Extract the [x, y] coordinate from the center of the cell holding the provided text.  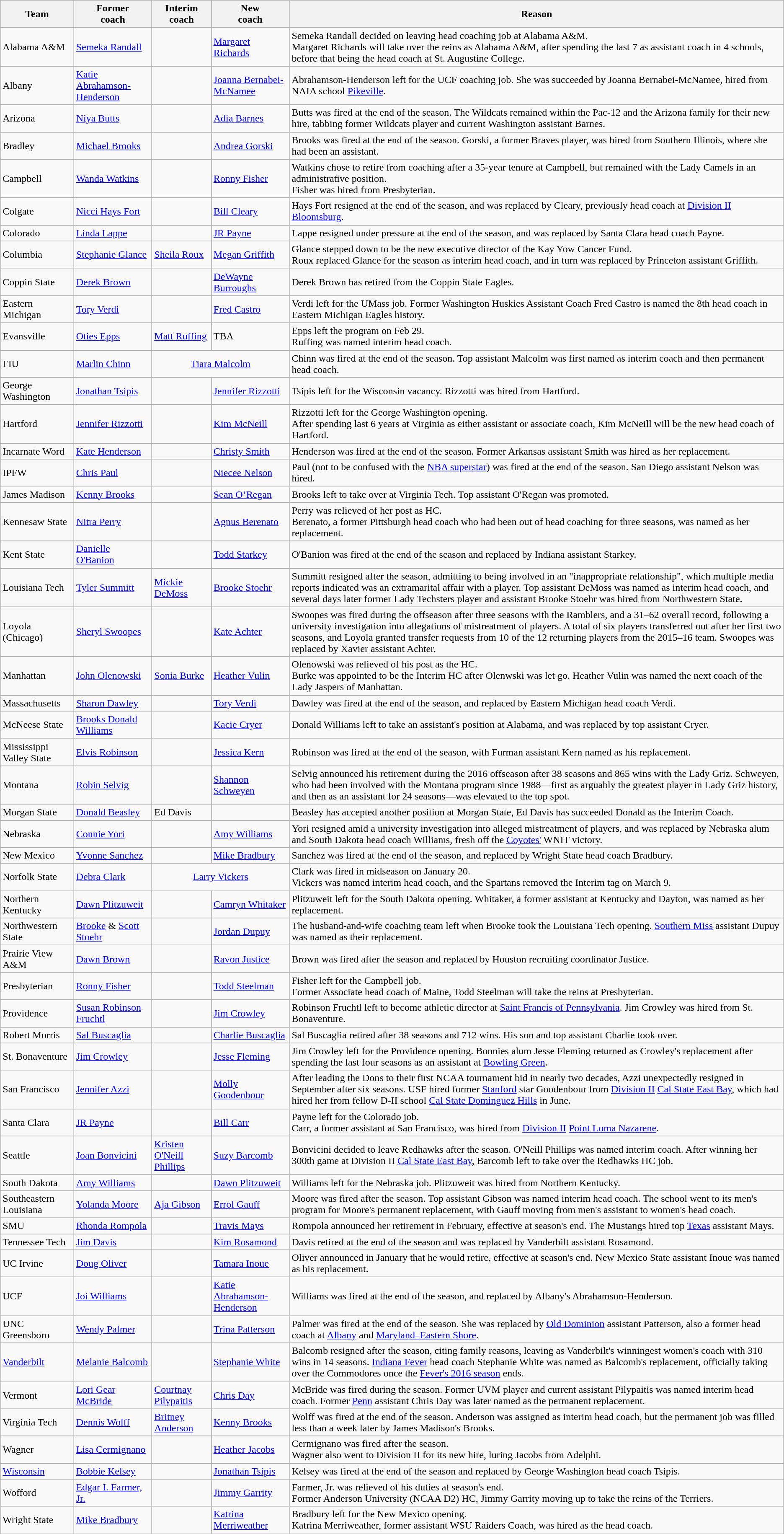
Heather Jacobs [250, 1450]
Kent State [37, 555]
Wisconsin [37, 1471]
Tsipis left for the Wisconsin vacancy. Rizzotti was hired from Hartford. [536, 391]
Santa Clara [37, 1122]
Debra Clark [113, 877]
Abrahamson-Henderson left for the UCF coaching job. She was succeeded by Joanna Bernabei-McNamee, hired from NAIA school Pikeville. [536, 85]
Interimcoach [182, 14]
Andrea Gorski [250, 146]
Jim Davis [113, 1242]
Melanie Balcomb [113, 1362]
Semeka Randall [113, 47]
Wagner [37, 1450]
Bill Cleary [250, 211]
Morgan State [37, 812]
Wanda Watkins [113, 178]
Niya Butts [113, 118]
Todd Starkey [250, 555]
Sharon Dawley [113, 703]
SMU [37, 1226]
Joi Williams [113, 1296]
Sheila Roux [182, 255]
Jessica Kern [250, 752]
Wendy Palmer [113, 1329]
Cermignano was fired after the season. Wagner also went to Division II for its new hire, luring Jacobs from Adelphi. [536, 1450]
Michael Brooks [113, 146]
Sal Buscaglia retired after 38 seasons and 712 wins. His son and top assistant Charlie took over. [536, 1035]
Robert Morris [37, 1035]
Dawn Brown [113, 959]
Bill Carr [250, 1122]
Columbia [37, 255]
George Washington [37, 391]
Kennesaw State [37, 522]
Ravon Justice [250, 959]
Oliver announced in January that he would retire, effective at season's end. New Mexico State assistant Inoue was named as his replacement. [536, 1264]
John Olenowski [113, 676]
Jimmy Garrity [250, 1493]
Wofford [37, 1493]
Derek Brown [113, 282]
Niecee Nelson [250, 473]
Susan Robinson Fruchtl [113, 1013]
Katrina Merriweather [250, 1520]
Brooke Stoehr [250, 587]
DeWayne Burroughs [250, 282]
Team [37, 14]
Jesse Fleming [250, 1057]
Aja Gibson [182, 1204]
Lappe resigned under pressure at the end of the season, and was replaced by Santa Clara head coach Payne. [536, 233]
Hartford [37, 424]
Derek Brown has retired from the Coppin State Eagles. [536, 282]
Bradbury left for the New Mexico opening.Katrina Merriweather, former assistant WSU Raiders Coach, was hired as the head coach. [536, 1520]
Megan Griffith [250, 255]
Donald Williams left to take an assistant's position at Alabama, and was replaced by top assistant Cryer. [536, 725]
Charlie Buscaglia [250, 1035]
Vanderbilt [37, 1362]
Jennifer Azzi [113, 1089]
Errol Gauff [250, 1204]
Payne left for the Colorado job. Carr, a former assistant at San Francisco, was hired from Division II Point Loma Nazarene. [536, 1122]
Paul (not to be confused with the NBA superstar) was fired at the end of the season. San Diego assistant Nelson was hired. [536, 473]
Camryn Whitaker [250, 904]
Incarnate Word [37, 451]
Marlin Chinn [113, 364]
Elvis Robinson [113, 752]
Kim Rosamond [250, 1242]
Henderson was fired at the end of the season. Former Arkansas assistant Smith was hired as her replacement. [536, 451]
Tamara Inoue [250, 1264]
Mississippi Valley State [37, 752]
Agnus Berenato [250, 522]
Arizona [37, 118]
Dennis Wolff [113, 1422]
Molly Goodenbour [250, 1089]
Wright State [37, 1520]
Manhattan [37, 676]
Fred Castro [250, 309]
Nitra Perry [113, 522]
Matt Ruffing [182, 336]
Brooks Donald Williams [113, 725]
Montana [37, 785]
Brooks was fired at the end of the season. Gorski, a former Braves player, was hired from Southern Illinois, where she had been an assistant. [536, 146]
Reason [536, 14]
Chinn was fired at the end of the season. Top assistant Malcolm was first named as interim coach and then permanent head coach. [536, 364]
Rhonda Rompola [113, 1226]
Mickie DeMoss [182, 587]
Hays Fort resigned at the end of the season, and was replaced by Cleary, previously head coach at Division II Bloomsburg. [536, 211]
Joan Bonvicini [113, 1155]
Kate Achter [250, 632]
Formercoach [113, 14]
Doug Oliver [113, 1264]
Brooke & Scott Stoehr [113, 932]
Ed Davis [182, 812]
UCF [37, 1296]
Sal Buscaglia [113, 1035]
Chris Paul [113, 473]
McNeese State [37, 725]
Beasley has accepted another position at Morgan State, Ed Davis has succeeded Donald as the Interim Coach. [536, 812]
Presbyterian [37, 986]
Stephanie White [250, 1362]
Massachusetts [37, 703]
IPFW [37, 473]
Kim McNeill [250, 424]
Virginia Tech [37, 1422]
Linda Lappe [113, 233]
St. Bonaventure [37, 1057]
Davis retired at the end of the season and was replaced by Vanderbilt assistant Rosamond. [536, 1242]
Albany [37, 85]
Yvonne Sanchez [113, 856]
Evansville [37, 336]
TBA [250, 336]
Brooks left to take over at Virginia Tech. Top assistant O'Regan was promoted. [536, 494]
Norfolk State [37, 877]
Connie Yori [113, 834]
Nebraska [37, 834]
Todd Steelman [250, 986]
Suzy Barcomb [250, 1155]
Northwestern State [37, 932]
Plitzuweit left for the South Dakota opening. Whitaker, a former assistant at Kentucky and Dayton, was named as her replacement. [536, 904]
South Dakota [37, 1182]
Epps left the program on Feb 29. Ruffing was named interim head coach. [536, 336]
Sean O’Regan [250, 494]
Southeastern Louisiana [37, 1204]
Prairie View A&M [37, 959]
Newcoach [250, 14]
Stephanie Glance [113, 255]
Edgar I. Farmer, Jr. [113, 1493]
Lisa Cermignano [113, 1450]
Sonia Burke [182, 676]
Colorado [37, 233]
Kate Henderson [113, 451]
Tennessee Tech [37, 1242]
Sheryl Swoopes [113, 632]
Joanna Bernabei-McNamee [250, 85]
Bradley [37, 146]
Robinson Fruchtl left to become athletic director at Saint Francis of Pennsylvania. Jim Crowley was hired from St. Bonaventure. [536, 1013]
Dawley was fired at the end of the season, and replaced by Eastern Michigan head coach Verdi. [536, 703]
Tiara Malcolm [221, 364]
Fisher left for the Campbell job.Former Associate head coach of Maine, Todd Steelman will take the reins at Presbyterian. [536, 986]
Shannon Schweyen [250, 785]
Courtnay Pilypaitis [182, 1395]
Seattle [37, 1155]
Rompola announced her retirement in February, effective at season's end. The Mustangs hired top Texas assistant Mays. [536, 1226]
Eastern Michigan [37, 309]
FIU [37, 364]
Louisiana Tech [37, 587]
Campbell [37, 178]
Kristen O'Neill Phillips [182, 1155]
Nicci Hays Fort [113, 211]
Clark was fired in midseason on January 20.Vickers was named interim head coach, and the Spartans removed the Interim tag on March 9. [536, 877]
Lori Gear McBride [113, 1395]
Larry Vickers [221, 877]
Robinson was fired at the end of the season, with Furman assistant Kern named as his replacement. [536, 752]
Donald Beasley [113, 812]
Travis Mays [250, 1226]
Loyola (Chicago) [37, 632]
Coppin State [37, 282]
Chris Day [250, 1395]
Bobbie Kelsey [113, 1471]
Williams was fired at the end of the season, and replaced by Albany's Abrahamson-Henderson. [536, 1296]
Jordan Dupuy [250, 932]
Tyler Summitt [113, 587]
Williams left for the Nebraska job. Plitzuweit was hired from Northern Kentucky. [536, 1182]
Kacie Cryer [250, 725]
James Madison [37, 494]
The husband-and-wife coaching team left when Brooke took the Louisiana Tech opening. Southern Miss assistant Dupuy was named as their replacement. [536, 932]
Vermont [37, 1395]
San Francisco [37, 1089]
UC Irvine [37, 1264]
Verdi left for the UMass job. Former Washington Huskies Assistant Coach Fred Castro is named the 8th head coach in Eastern Michigan Eagles history. [536, 309]
Christy Smith [250, 451]
Colgate [37, 211]
Providence [37, 1013]
Kelsey was fired at the end of the season and replaced by George Washington head coach Tsipis. [536, 1471]
New Mexico [37, 856]
O'Banion was fired at the end of the season and replaced by Indiana assistant Starkey. [536, 555]
Robin Selvig [113, 785]
UNC Greensboro [37, 1329]
Brown was fired after the season and replaced by Houston recruiting coordinator Justice. [536, 959]
Heather Vulin [250, 676]
Yolanda Moore [113, 1204]
Trina Patterson [250, 1329]
Sanchez was fired at the end of the season, and replaced by Wright State head coach Bradbury. [536, 856]
Northern Kentucky [37, 904]
Margaret Richards [250, 47]
Danielle O'Banion [113, 555]
Britney Anderson [182, 1422]
Oties Epps [113, 336]
Adia Barnes [250, 118]
Alabama A&M [37, 47]
